Output the (X, Y) coordinate of the center of the cell containing the given text.  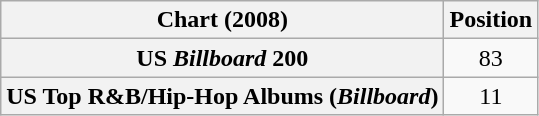
Position (491, 20)
83 (491, 58)
Chart (2008) (222, 20)
11 (491, 96)
US Billboard 200 (222, 58)
US Top R&B/Hip-Hop Albums (Billboard) (222, 96)
